Return [x, y] of the center of cell containing provided text 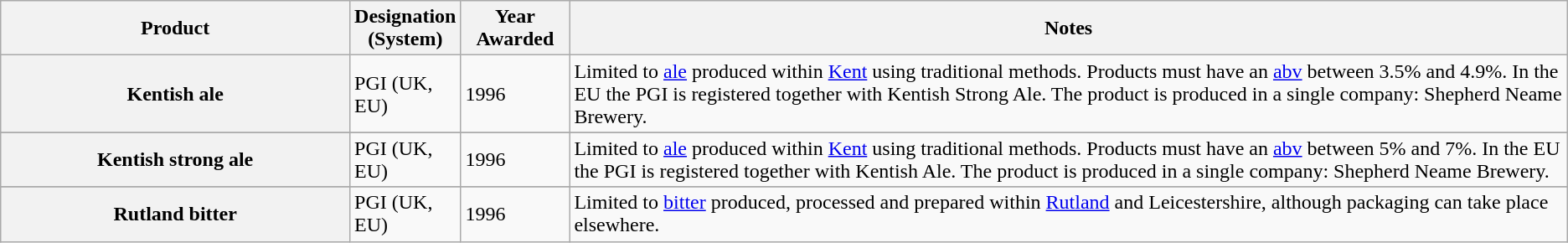
Kentish ale [176, 94]
Product [176, 28]
Notes [1069, 28]
Limited to bitter produced, processed and prepared within Rutland and Leicestershire, although packaging can take place elsewhere. [1069, 215]
Kentish strong ale [176, 159]
Year Awarded [515, 28]
Designation (System) [405, 28]
Rutland bitter [176, 215]
